Return the (x, y) coordinate for the center point of the cell that contains the specified text.  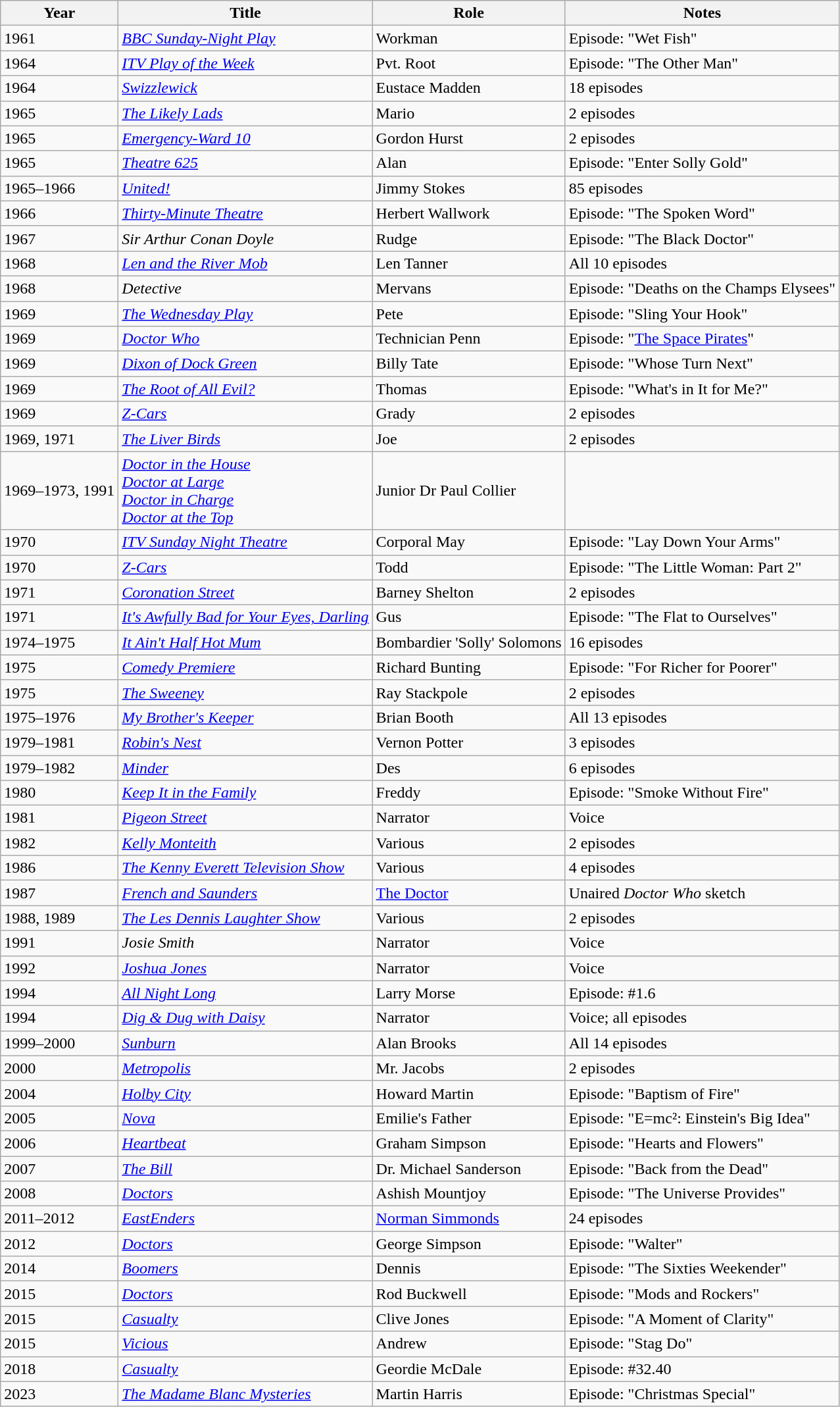
1987 (59, 893)
Episode: "Walter" (703, 1244)
Graham Simpson (468, 1143)
Episode: "The Black Doctor" (703, 238)
The Les Dennis Laughter Show (245, 918)
Mario (468, 113)
It's Awfully Bad for Your Eyes, Darling (245, 617)
Thomas (468, 389)
Gus (468, 617)
Episode: #32.40 (703, 1369)
ITV Play of the Week (245, 63)
Robin's Nest (245, 742)
Episode: "The Universe Provides" (703, 1194)
Dixon of Dock Green (245, 364)
Episode: "Baptism of Fire" (703, 1093)
2008 (59, 1194)
Geordie McDale (468, 1369)
Clive Jones (468, 1319)
Mervans (468, 288)
The Kenny Everett Television Show (245, 868)
Role (468, 13)
Metropolis (245, 1068)
Episode: #1.6 (703, 993)
Episode: "Christmas Special" (703, 1394)
Emergency-Ward 10 (245, 138)
Mr. Jacobs (468, 1068)
Pigeon Street (245, 818)
1974–1975 (59, 642)
All Night Long (245, 993)
1966 (59, 213)
2023 (59, 1394)
Jimmy Stokes (468, 188)
Doctor Who (245, 339)
1967 (59, 238)
Year (59, 13)
Episode: "Deaths on the Champs Elysees" (703, 288)
2006 (59, 1143)
18 episodes (703, 88)
Alan (468, 163)
Dr. Michael Sanderson (468, 1168)
Episode: "The Space Pirates" (703, 339)
Title (245, 13)
The Wednesday Play (245, 314)
BBC Sunday-Night Play (245, 38)
The Madame Blanc Mysteries (245, 1394)
Episode: "Whose Turn Next" (703, 364)
George Simpson (468, 1244)
Episode: "Sling Your Hook" (703, 314)
Episode: "For Richer for Poorer" (703, 667)
Freddy (468, 793)
Ray Stackpole (468, 692)
2014 (59, 1269)
Heartbeat (245, 1143)
All 10 episodes (703, 263)
Keep It in the Family (245, 793)
The Bill (245, 1168)
85 episodes (703, 188)
Episode: "Back from the Dead" (703, 1168)
Episode: "Mods and Rockers" (703, 1294)
1991 (59, 943)
Andrew (468, 1344)
Episode: "Smoke Without Fire" (703, 793)
Episode: "A Moment of Clarity" (703, 1319)
Vicious (245, 1344)
Grady (468, 414)
1979–1981 (59, 742)
Herbert Wallwork (468, 213)
24 episodes (703, 1219)
Pvt. Root (468, 63)
Richard Bunting (468, 667)
The Liver Birds (245, 439)
Thirty-Minute Theatre (245, 213)
Gordon Hurst (468, 138)
Episode: "What's in It for Me?" (703, 389)
Alan Brooks (468, 1043)
6 episodes (703, 768)
Howard Martin (468, 1093)
Holby City (245, 1093)
1999–2000 (59, 1043)
The Likely Lads (245, 113)
1979–1982 (59, 768)
Norman Simmonds (468, 1219)
Josie Smith (245, 943)
3 episodes (703, 742)
Episode: "The Little Woman: Part 2" (703, 567)
2011–2012 (59, 1219)
Episode: "The Sixties Weekender" (703, 1269)
Notes (703, 13)
Dig & Dug with Daisy (245, 1018)
Len and the River Mob (245, 263)
Episode: "Stag Do" (703, 1344)
Episode: "The Flat to Ourselves" (703, 617)
Joe (468, 439)
Episode: "Enter Solly Gold" (703, 163)
It Ain't Half Hot Mum (245, 642)
Comedy Premiere (245, 667)
Sunburn (245, 1043)
All 13 episodes (703, 717)
Dennis (468, 1269)
Emilie's Father (468, 1118)
1988, 1989 (59, 918)
1986 (59, 868)
2000 (59, 1068)
2012 (59, 1244)
Minder (245, 768)
1969–1973, 1991 (59, 491)
1981 (59, 818)
1965–1966 (59, 188)
Larry Morse (468, 993)
1980 (59, 793)
Voice; all episodes (703, 1018)
2005 (59, 1118)
Vernon Potter (468, 742)
The Sweeney (245, 692)
Corporal May (468, 542)
Episode: "Lay Down Your Arms" (703, 542)
Episode: "The Spoken Word" (703, 213)
Technician Penn (468, 339)
Pete (468, 314)
EastEnders (245, 1219)
Des (468, 768)
Theatre 625 (245, 163)
All 14 episodes (703, 1043)
United! (245, 188)
Kelly Monteith (245, 843)
Swizzlewick (245, 88)
Episode: "Wet Fish" (703, 38)
16 episodes (703, 642)
4 episodes (703, 868)
Rod Buckwell (468, 1294)
Workman (468, 38)
Unaired Doctor Who sketch (703, 893)
2007 (59, 1168)
Todd (468, 567)
Joshua Jones (245, 968)
ITV Sunday Night Theatre (245, 542)
1992 (59, 968)
Len Tanner (468, 263)
1961 (59, 38)
1982 (59, 843)
2004 (59, 1093)
Episode: "Hearts and Flowers" (703, 1143)
2018 (59, 1369)
Ashish Mountjoy (468, 1194)
The Root of All Evil? (245, 389)
Eustace Madden (468, 88)
Boomers (245, 1269)
Episode: "The Other Man" (703, 63)
Episode: "E=mc²: Einstein's Big Idea" (703, 1118)
Brian Booth (468, 717)
Barney Shelton (468, 592)
French and Saunders (245, 893)
Coronation Street (245, 592)
Detective (245, 288)
Martin Harris (468, 1394)
Nova (245, 1118)
Billy Tate (468, 364)
The Doctor (468, 893)
Sir Arthur Conan Doyle (245, 238)
Bombardier 'Solly' Solomons (468, 642)
My Brother's Keeper (245, 717)
1975–1976 (59, 717)
Rudge (468, 238)
1969, 1971 (59, 439)
Junior Dr Paul Collier (468, 491)
Doctor in the House Doctor at Large Doctor in ChargeDoctor at the Top (245, 491)
